Identify which cell holds the provided text, then report its [x, y] central coordinate. 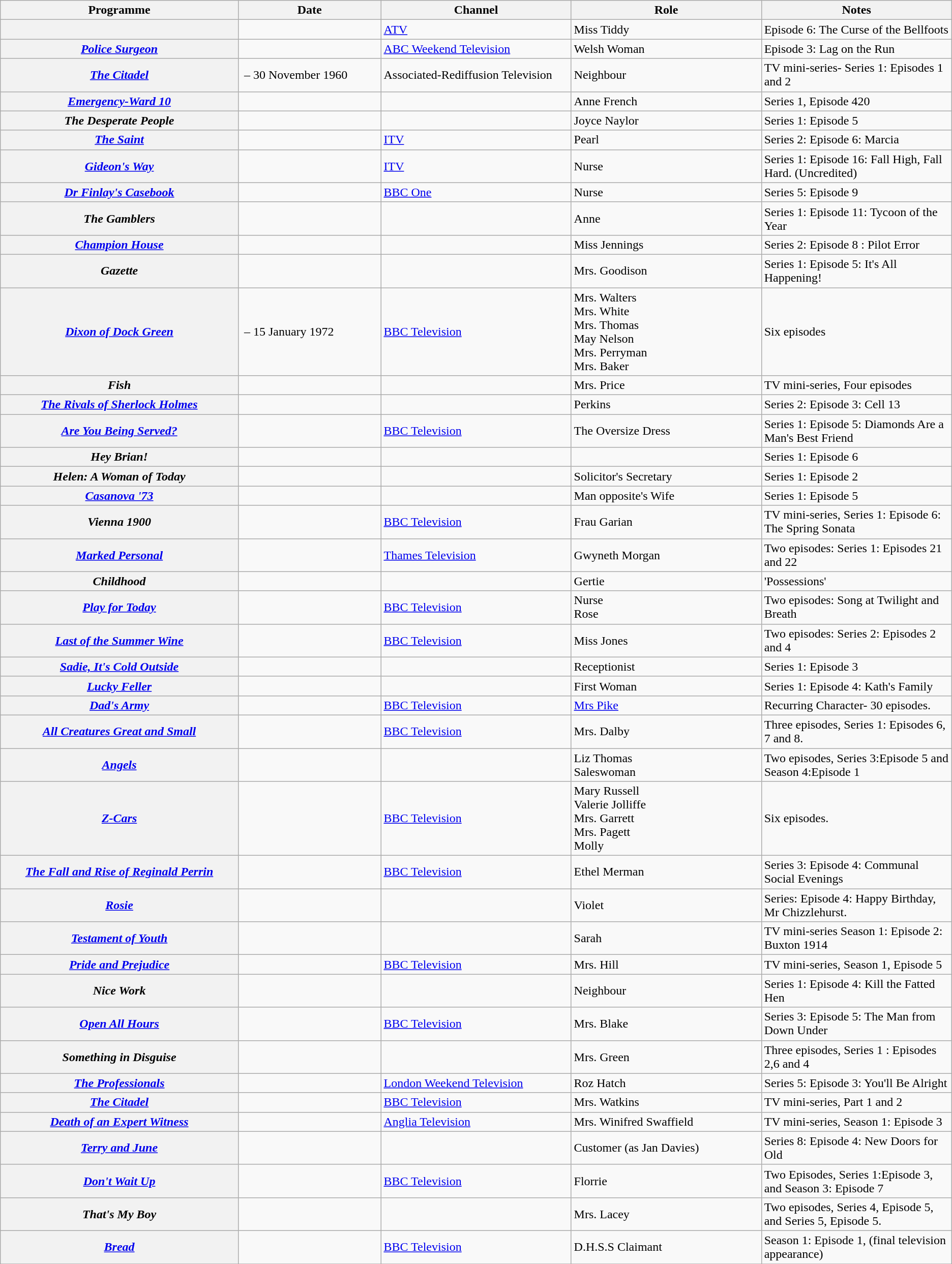
The Desperate People [120, 121]
Role [666, 10]
Perkins [666, 405]
Programme [120, 10]
TV mini-series Season 1: Episode 2: Buxton 1914 [856, 939]
Pride and Prejudice [120, 965]
TV mini-series, Season 1: Episode 3 [856, 1122]
Two Episodes, Series 1:Episode 3, and Season 3: Episode 7 [856, 1181]
Series 1: Episode 4: Kath's Family [856, 686]
The Oversize Dress [666, 431]
Gideon's Way [120, 166]
Mrs. Winifred Swaffield [666, 1122]
Man opposite's Wife [666, 496]
Series 1: Episode 5: Diamonds Are a Man's Best Friend [856, 431]
Lucky Feller [120, 686]
Anne [666, 219]
Childhood [120, 581]
Mrs. Lacey [666, 1214]
D.H.S.S Claimant [666, 1247]
Gertie [666, 581]
First Woman [666, 686]
Sarah [666, 939]
'Possessions' [856, 581]
TV mini-series, Four episodes [856, 385]
Series 1: Episode 2 [856, 476]
NurseRose [666, 607]
Series 3: Episode 5: The Man from Down Under [856, 1024]
Two episodes: Song at Twilight and Breath [856, 607]
Death of an Expert Witness [120, 1122]
Bread [120, 1247]
Series 3: Episode 4: Communal Social Evenings [856, 872]
Testament of Youth [120, 939]
Play for Today [120, 607]
Series 2: Episode 8 : Pilot Error [856, 245]
Series 5: Episode 9 [856, 192]
London Weekend Television [476, 1083]
Violet [666, 905]
Open All Hours [120, 1024]
Six episodes [856, 332]
TV mini-series- Series 1: Episodes 1 and 2 [856, 75]
Pearl [666, 140]
The Professionals [120, 1083]
Episode 6: The Curse of the Bellfoots [856, 29]
Anglia Television [476, 1122]
ABC Weekend Television [476, 49]
Solicitor's Secretary [666, 476]
Mrs. Hill [666, 965]
Mrs. Green [666, 1057]
– 15 January 1972 [309, 332]
The Rivals of Sherlock Holmes [120, 405]
Two episodes, Series 4, Episode 5, and Series 5, Episode 5. [856, 1214]
Series 1: Episode 11: Tycoon of the Year [856, 219]
Recurring Character- 30 episodes. [856, 705]
Frau Garian [666, 522]
Vienna 1900 [120, 522]
Series 8: Episode 4: New Doors for Old [856, 1148]
Two episodes, Series 3:Episode 5 and Season 4:Episode 1 [856, 765]
TV mini-series, Season 1, Episode 5 [856, 965]
Series 1, Episode 420 [856, 101]
Champion House [120, 245]
Liz ThomasSaleswoman [666, 765]
Mrs. Goodison [666, 270]
Mrs Pike [666, 705]
Casanova '73 [120, 496]
The Fall and Rise of Reginald Perrin [120, 872]
TV mini-series, Series 1: Episode 6: The Spring Sonata [856, 522]
Fish [120, 385]
Mrs. Blake [666, 1024]
Series 2: Episode 6: Marcia [856, 140]
Dixon of Dock Green [120, 332]
Mrs. WaltersMrs. WhiteMrs. ThomasMay NelsonMrs. PerrymanMrs. Baker [666, 332]
Dr Finlay's Casebook [120, 192]
Mrs. Dalby [666, 731]
Terry and June [120, 1148]
Helen: A Woman of Today [120, 476]
Rosie [120, 905]
Three episodes, Series 1: Episodes 6, 7 and 8. [856, 731]
Receptionist [666, 667]
Angels [120, 765]
TV mini-series, Part 1 and 2 [856, 1102]
Series 5: Episode 3: You'll Be Alright [856, 1083]
BBC One [476, 192]
Sadie, It's Cold Outside [120, 667]
Ethel Merman [666, 872]
Miss Jennings [666, 245]
Don't Wait Up [120, 1181]
Something in Disguise [120, 1057]
Episode 3: Lag on the Run [856, 49]
Nice Work [120, 990]
Season 1: Episode 1, (final television appearance) [856, 1247]
Mrs. Price [666, 385]
Series 2: Episode 3: Cell 13 [856, 405]
Emergency-Ward 10 [120, 101]
Dad's Army [120, 705]
Are You Being Served? [120, 431]
Mrs. Watkins [666, 1102]
Series 1: Episode 16: Fall High, Fall Hard. (Uncredited) [856, 166]
All Creatures Great and Small [120, 731]
Miss Jones [666, 641]
Channel [476, 10]
Mary RussellValerie JolliffeMrs. GarrettMrs. PagettMolly [666, 819]
Series 1: Episode 6 [856, 457]
The Gamblers [120, 219]
Z-Cars [120, 819]
Customer (as Jan Davies) [666, 1148]
ATV [476, 29]
Two episodes: Series 2: Episodes 2 and 4 [856, 641]
Series 1: Episode 5: It's All Happening! [856, 270]
Six episodes. [856, 819]
Anne French [666, 101]
Thames Television [476, 555]
Gwyneth Morgan [666, 555]
That's My Boy [120, 1214]
Marked Personal [120, 555]
Last of the Summer Wine [120, 641]
– 30 November 1960 [309, 75]
Miss Tiddy [666, 29]
Police Surgeon [120, 49]
The Saint [120, 140]
Joyce Naylor [666, 121]
Series 1: Episode 4: Kill the Fatted Hen [856, 990]
Three episodes, Series 1 : Episodes 2,6 and 4 [856, 1057]
Series 1: Episode 3 [856, 667]
Two episodes: Series 1: Episodes 21 and 22 [856, 555]
Notes [856, 10]
Associated-Rediffusion Television [476, 75]
Gazette [120, 270]
Florrie [666, 1181]
Series: Episode 4: Happy Birthday, Mr Chizzlehurst. [856, 905]
Roz Hatch [666, 1083]
Date [309, 10]
Welsh Woman [666, 49]
Hey Brian! [120, 457]
